Provide the [X, Y] coordinate of the cell's center where the given text is located.  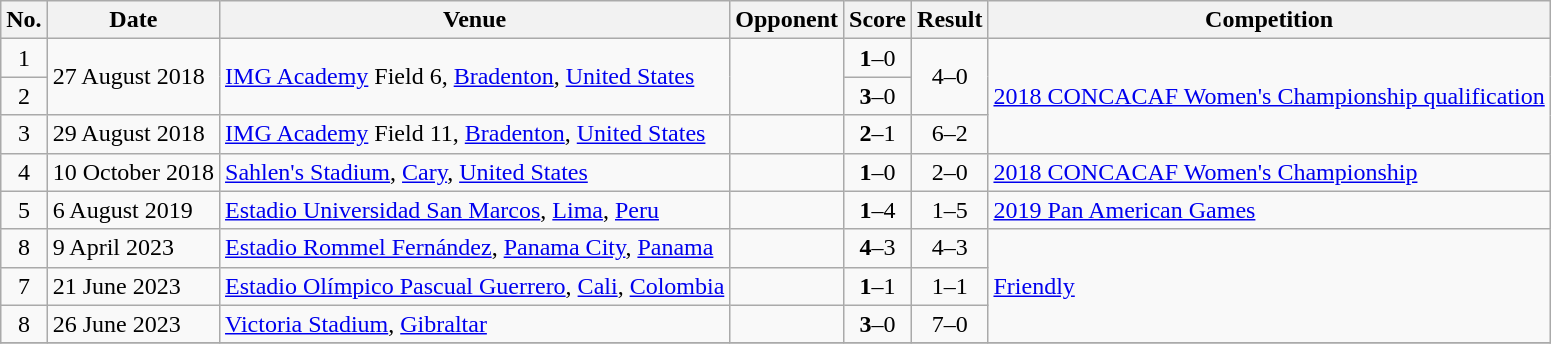
No. [24, 20]
1 [24, 58]
Result [950, 20]
7–0 [950, 324]
3 [24, 134]
6 August 2019 [133, 210]
Competition [1269, 20]
26 June 2023 [133, 324]
21 June 2023 [133, 286]
2 [24, 96]
IMG Academy Field 11, Bradenton, United States [475, 134]
2019 Pan American Games [1269, 210]
Sahlen's Stadium, Cary, United States [475, 172]
Score [878, 20]
6–2 [950, 134]
1–5 [950, 210]
1–4 [878, 210]
Victoria Stadium, Gibraltar [475, 324]
Date [133, 20]
Opponent [787, 20]
5 [24, 210]
4–0 [950, 77]
4 [24, 172]
2018 CONCACAF Women's Championship qualification [1269, 96]
10 October 2018 [133, 172]
IMG Academy Field 6, Bradenton, United States [475, 77]
Venue [475, 20]
9 April 2023 [133, 248]
7 [24, 286]
29 August 2018 [133, 134]
2–0 [950, 172]
2018 CONCACAF Women's Championship [1269, 172]
27 August 2018 [133, 77]
Friendly [1269, 286]
Estadio Rommel Fernández, Panama City, Panama [475, 248]
2–1 [878, 134]
Estadio Universidad San Marcos, Lima, Peru [475, 210]
Estadio Olímpico Pascual Guerrero, Cali, Colombia [475, 286]
